Output the (x, y) coordinate of the center of the cell containing the given text.  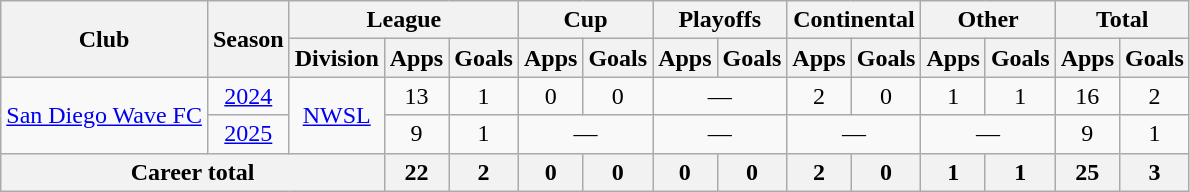
2024 (248, 96)
25 (1087, 172)
Other (988, 20)
League (404, 20)
Season (248, 39)
Cup (585, 20)
Playoffs (720, 20)
13 (416, 96)
Career total (193, 172)
3 (1155, 172)
Club (104, 39)
22 (416, 172)
Division (336, 58)
San Diego Wave FC (104, 115)
Total (1122, 20)
16 (1087, 96)
Continental (854, 20)
2025 (248, 134)
NWSL (336, 115)
